Find where the given text appears and provide that cell's center as [X, Y] coordinate. 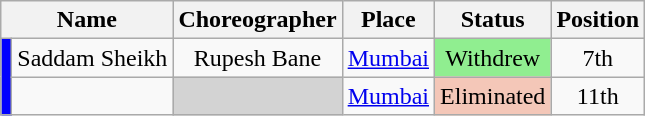
Position [598, 20]
Withdrew [493, 58]
Eliminated [493, 96]
Place [388, 20]
Name [87, 20]
Choreographer [258, 20]
Rupesh Bane [258, 58]
7th [598, 58]
Status [493, 20]
Saddam Sheikh [92, 58]
11th [598, 96]
